Search for the cell housing the specified text and yield its [X, Y] center coordinate. 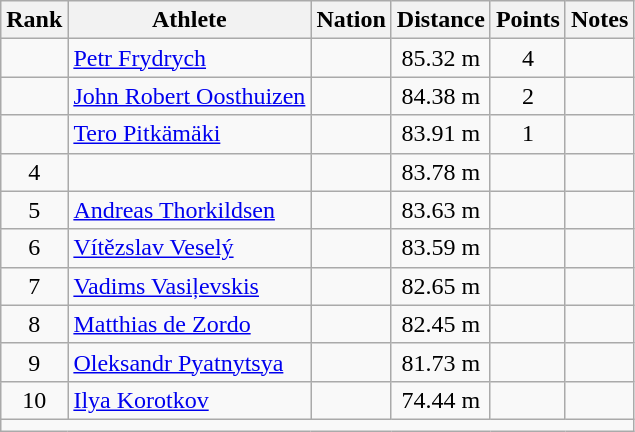
83.59 m [440, 248]
82.65 m [440, 286]
10 [34, 400]
Andreas Thorkildsen [190, 210]
Ilya Korotkov [190, 400]
81.73 m [440, 362]
Rank [34, 20]
7 [34, 286]
Petr Frydrych [190, 58]
6 [34, 248]
John Robert Oosthuizen [190, 96]
8 [34, 324]
84.38 m [440, 96]
85.32 m [440, 58]
Tero Pitkämäki [190, 134]
1 [528, 134]
83.91 m [440, 134]
Distance [440, 20]
83.78 m [440, 172]
2 [528, 96]
9 [34, 362]
5 [34, 210]
Vadims Vasiļevskis [190, 286]
Points [528, 20]
Vítězslav Veselý [190, 248]
74.44 m [440, 400]
Nation [351, 20]
83.63 m [440, 210]
82.45 m [440, 324]
Athlete [190, 20]
Notes [599, 20]
Matthias de Zordo [190, 324]
Oleksandr Pyatnytsya [190, 362]
